From the cell containing the given text, extract its center point as (x, y) coordinate. 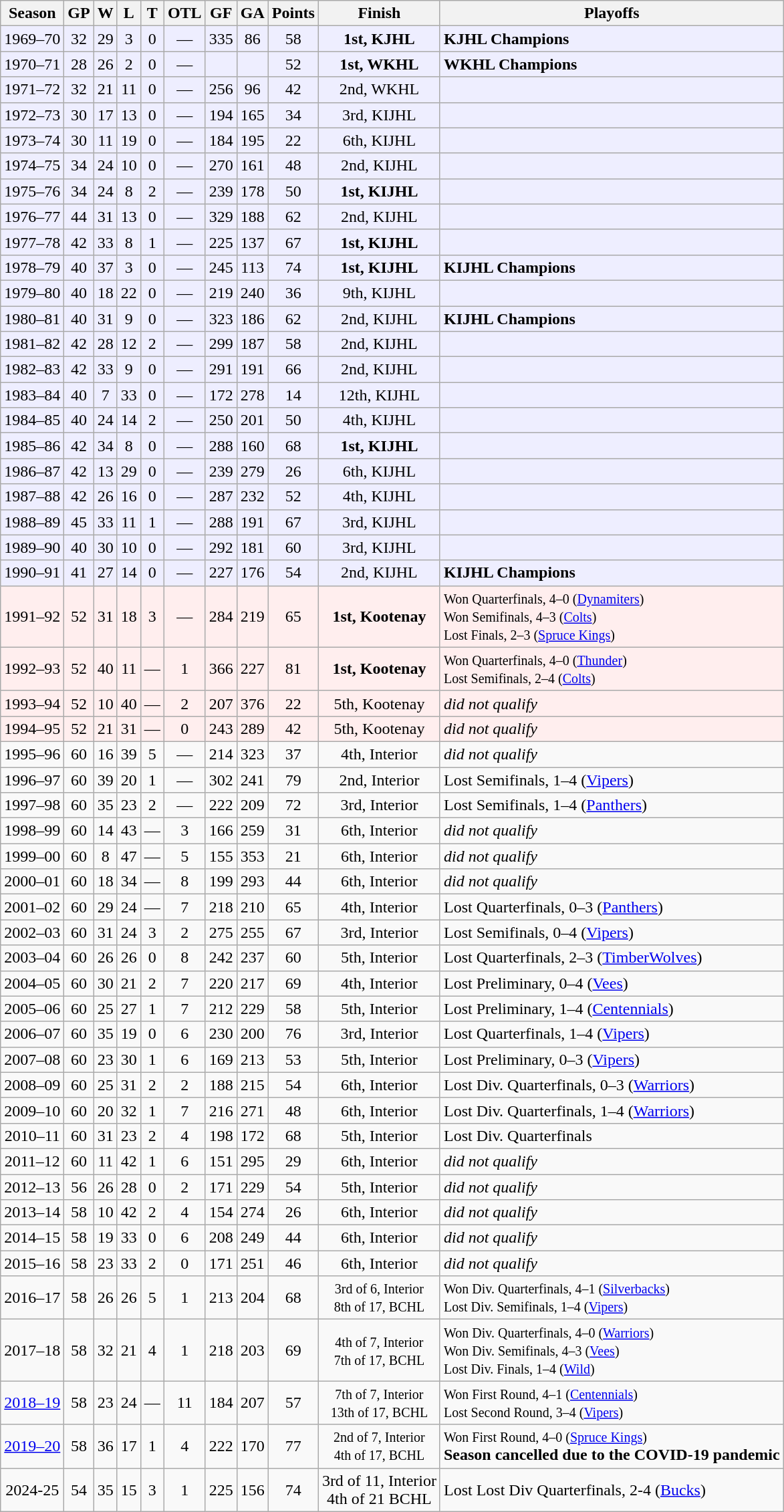
186 (253, 319)
2004–05 (32, 983)
1st, KJHL (379, 39)
220 (221, 983)
Lost Lost Div Quarterfinals, 2-4 (Bucks) (612, 1489)
2009–10 (32, 1110)
1991–92 (32, 616)
66 (293, 370)
2011–12 (32, 1161)
Season (32, 13)
2017–18 (32, 1350)
2nd, Interior (379, 780)
289 (253, 729)
9th, KIJHL (379, 293)
178 (253, 191)
Lost Quarterfinals, 2–3 (TimberWolves) (612, 958)
1972–73 (32, 115)
L (128, 13)
255 (253, 932)
232 (253, 497)
200 (253, 1034)
194 (221, 115)
Finish (379, 13)
1993–94 (32, 703)
T (152, 13)
287 (221, 497)
Won Div. Quarterfinals, 4–1 (Silverbacks)Lost Div. Semifinals, 1–4 (Vipers) (612, 1298)
OTL (184, 13)
259 (253, 831)
Won First Round, 4–0 (Spruce Kings)Season cancelled due to the COVID-19 pandemic (612, 1446)
137 (253, 242)
156 (253, 1489)
176 (253, 573)
1973–74 (32, 140)
195 (253, 140)
3rd of 6, Interior8th of 17, BCHL (379, 1298)
299 (221, 344)
292 (221, 547)
Lost Div. Quarterfinals, 0–3 (Warriors) (612, 1085)
1997–98 (32, 805)
Lost Quarterfinals, 1–4 (Vipers) (612, 1034)
KJHL Champions (612, 39)
155 (221, 856)
1970–71 (32, 64)
212 (221, 1009)
1986–87 (32, 471)
366 (221, 668)
293 (253, 882)
2007–08 (32, 1059)
1977–78 (32, 242)
Lost Preliminary, 0–3 (Vipers) (612, 1059)
216 (221, 1110)
187 (253, 344)
1984–85 (32, 420)
77 (293, 1446)
240 (253, 293)
1998–99 (32, 831)
3rd of 11, Interior4th of 21 BCHL (379, 1489)
251 (253, 1263)
1st, WKHL (379, 64)
210 (253, 907)
1994–95 (32, 729)
2015–16 (32, 1263)
160 (253, 446)
1988–89 (32, 522)
1987–88 (32, 497)
1999–00 (32, 856)
295 (253, 1161)
270 (221, 166)
1969–70 (32, 39)
2016–17 (32, 1298)
1983–84 (32, 395)
GA (253, 13)
47 (128, 856)
2nd of 7, Interior4th of 17, BCHL (379, 1446)
203 (253, 1350)
241 (253, 780)
Points (293, 13)
W (106, 13)
96 (253, 90)
41 (79, 573)
1990–91 (32, 573)
WKHL Champions (612, 64)
256 (221, 90)
Lost Div. Quarterfinals, 1–4 (Warriors) (612, 1110)
2nd, WKHL (379, 90)
243 (221, 729)
2000–01 (32, 882)
376 (253, 703)
249 (253, 1238)
353 (253, 856)
1974–75 (32, 166)
1995–96 (32, 754)
198 (221, 1136)
46 (293, 1263)
2005–06 (32, 1009)
161 (253, 166)
53 (293, 1059)
278 (253, 395)
154 (221, 1213)
2012–13 (32, 1186)
214 (221, 754)
245 (221, 267)
181 (253, 547)
271 (253, 1110)
275 (221, 932)
208 (221, 1238)
2014–15 (32, 1238)
Lost Semifinals, 1–4 (Panthers) (612, 805)
43 (128, 831)
12 (128, 344)
2013–14 (32, 1213)
Lost Preliminary, 1–4 (Centennials) (612, 1009)
113 (253, 267)
Lost Semifinals, 0–4 (Vipers) (612, 932)
284 (221, 616)
Won Quarterfinals, 4–0 (Dynamiters)Won Semifinals, 4–3 (Colts)Lost Finals, 2–3 (Spruce Kings) (612, 616)
2003–04 (32, 958)
1981–82 (32, 344)
2024-25 (32, 1489)
250 (221, 420)
1978–79 (32, 267)
209 (253, 805)
1976–77 (32, 217)
7th of 7, Interior13th of 17, BCHL (379, 1402)
237 (253, 958)
Lost Preliminary, 0–4 (Vees) (612, 983)
12th, KIJHL (379, 395)
1980–81 (32, 319)
329 (221, 217)
335 (221, 39)
165 (253, 115)
15 (128, 1489)
57 (293, 1402)
Lost Semifinals, 1–4 (Vipers) (612, 780)
2018–19 (32, 1402)
1996–97 (32, 780)
1992–93 (32, 668)
86 (253, 39)
166 (221, 831)
215 (253, 1085)
279 (253, 471)
GF (221, 13)
1989–90 (32, 547)
242 (221, 958)
217 (253, 983)
1982–83 (32, 370)
Playoffs (612, 13)
1985–86 (32, 446)
2010–11 (32, 1136)
4th of 7, Interior7th of 17, BCHL (379, 1350)
79 (293, 780)
45 (79, 522)
169 (221, 1059)
204 (253, 1298)
76 (293, 1034)
230 (221, 1034)
Won First Round, 4–1 (Centennials)Lost Second Round, 3–4 (Vipers) (612, 1402)
Lost Quarterfinals, 0–3 (Panthers) (612, 907)
Lost Div. Quarterfinals (612, 1136)
291 (221, 370)
151 (221, 1161)
Won Div. Quarterfinals, 4–0 (Warriors)Won Div. Semifinals, 4–3 (Vees)Lost Div. Finals, 1–4 (Wild) (612, 1350)
2006–07 (32, 1034)
274 (253, 1213)
2001–02 (32, 907)
81 (293, 668)
1975–76 (32, 191)
56 (79, 1186)
72 (293, 805)
2019–20 (32, 1446)
302 (221, 780)
1971–72 (32, 90)
GP (79, 13)
1979–80 (32, 293)
2008–09 (32, 1085)
Won Quarterfinals, 4–0 (Thunder)Lost Semifinals, 2–4 (Colts) (612, 668)
201 (253, 420)
170 (253, 1446)
199 (221, 882)
2002–03 (32, 932)
